Extract the (x, y) coordinate from the center of the cell holding the provided text.  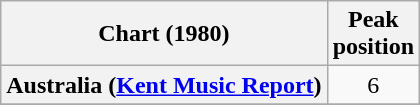
Peakposition (373, 34)
Chart (1980) (164, 34)
6 (373, 85)
Australia (Kent Music Report) (164, 85)
